Search for the cell housing the specified text and yield its (X, Y) center coordinate. 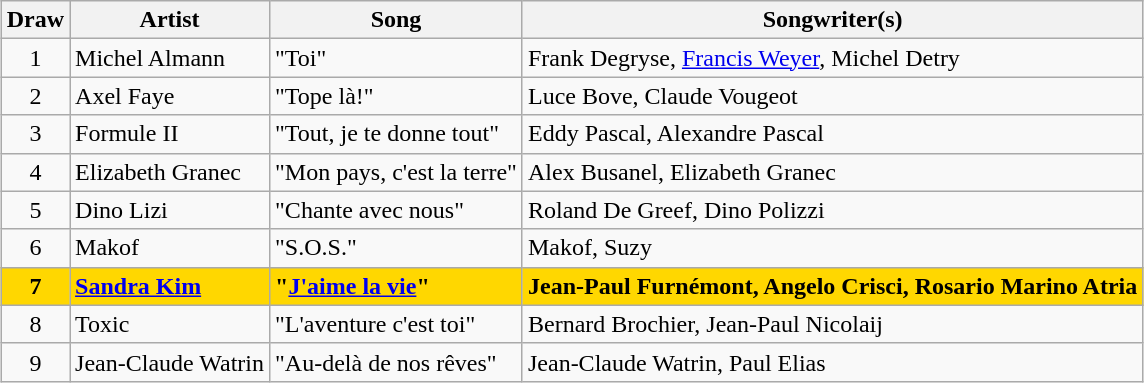
Makof, Suzy (832, 248)
Michel Almann (170, 58)
"Toi" (396, 58)
Jean-Claude Watrin, Paul Elias (832, 362)
3 (35, 134)
Alex Busanel, Elizabeth Granec (832, 172)
Roland De Greef, Dino Polizzi (832, 210)
Songwriter(s) (832, 20)
Bernard Brochier, Jean-Paul Nicolaij (832, 324)
6 (35, 248)
5 (35, 210)
Jean-Paul Furnémont, Angelo Crisci, Rosario Marino Atria (832, 286)
"Chante avec nous" (396, 210)
1 (35, 58)
Makof (170, 248)
Draw (35, 20)
Sandra Kim (170, 286)
"Tope là!" (396, 96)
Eddy Pascal, Alexandre Pascal (832, 134)
7 (35, 286)
"Mon pays, c'est la terre" (396, 172)
Toxic (170, 324)
Formule II (170, 134)
Artist (170, 20)
4 (35, 172)
"Au-delà de nos rêves" (396, 362)
Elizabeth Granec (170, 172)
9 (35, 362)
Luce Bove, Claude Vougeot (832, 96)
Jean-Claude Watrin (170, 362)
2 (35, 96)
"Tout, je te donne tout" (396, 134)
"J'aime la vie" (396, 286)
"S.O.S." (396, 248)
"L'aventure c'est toi" (396, 324)
Frank Degryse, Francis Weyer, Michel Detry (832, 58)
Axel Faye (170, 96)
Song (396, 20)
8 (35, 324)
Dino Lizi (170, 210)
